Search for the cell housing the specified text and yield its (x, y) center coordinate. 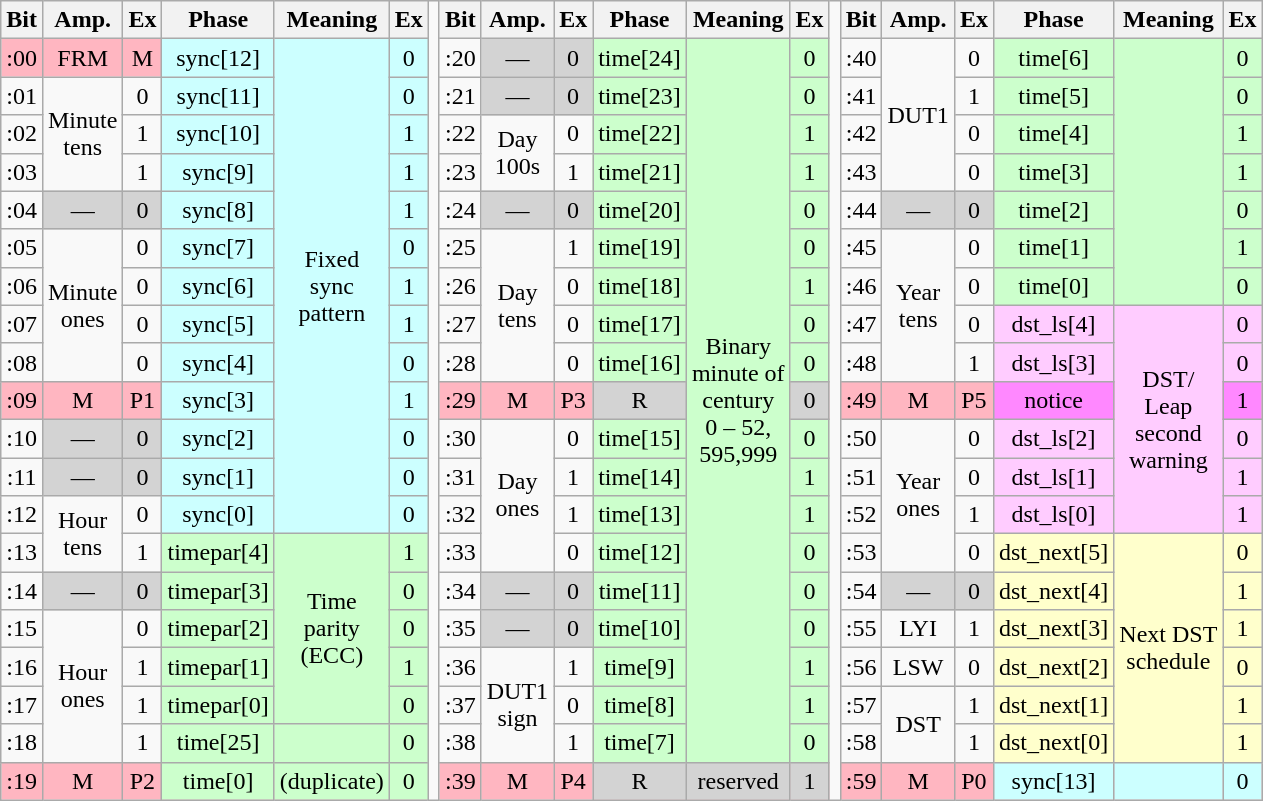
time[9] (640, 667)
(duplicate) (332, 781)
:52 (861, 515)
:00 (22, 58)
time[4] (1053, 134)
time[17] (640, 324)
:40 (861, 58)
Dayones (517, 495)
:50 (861, 438)
:15 (22, 629)
time[3] (1053, 172)
:44 (861, 210)
sync[4] (218, 362)
:53 (861, 553)
dst_ls[2] (1053, 438)
:23 (460, 172)
time[7] (640, 743)
timepar[0] (218, 705)
sync[0] (218, 515)
time[15] (640, 438)
DUT1sign (517, 705)
:56 (861, 667)
FRM (82, 58)
:47 (861, 324)
sync[12] (218, 58)
Next DSTschedule (1168, 648)
:06 (22, 286)
:11 (22, 477)
sync[3] (218, 400)
sync[9] (218, 172)
:09 (22, 400)
time[18] (640, 286)
:26 (460, 286)
:22 (460, 134)
:51 (861, 477)
:03 (22, 172)
time[25] (218, 743)
sync[5] (218, 324)
time[13] (640, 515)
P4 (574, 781)
dst_ls[1] (1053, 477)
:57 (861, 705)
:24 (460, 210)
:54 (861, 591)
:42 (861, 134)
time[10] (640, 629)
dst_ls[4] (1053, 324)
time[6] (1053, 58)
:18 (22, 743)
sync[8] (218, 210)
:41 (861, 96)
P2 (142, 781)
:46 (861, 286)
time[24] (640, 58)
:34 (460, 591)
dst_next[4] (1053, 591)
P1 (142, 400)
:07 (22, 324)
:31 (460, 477)
dst_next[5] (1053, 553)
:39 (460, 781)
time[11] (640, 591)
time[22] (640, 134)
P0 (974, 781)
:13 (22, 553)
time[8] (640, 705)
DUT1 (918, 115)
dst_next[3] (1053, 629)
sync[10] (218, 134)
timepar[3] (218, 591)
Day100s (517, 153)
:48 (861, 362)
DST (918, 724)
:25 (460, 248)
:28 (460, 362)
Fixedsyncpattern (332, 286)
dst_ls[3] (1053, 362)
:12 (22, 515)
dst_next[2] (1053, 667)
LYI (918, 629)
P5 (974, 400)
:14 (22, 591)
:29 (460, 400)
sync[6] (218, 286)
DST/Leapsecondwarning (1168, 419)
time[16] (640, 362)
time[21] (640, 172)
sync[7] (218, 248)
timepar[2] (218, 629)
time[1] (1053, 248)
:27 (460, 324)
time[12] (640, 553)
:43 (861, 172)
:32 (460, 515)
Minutetens (82, 134)
sync[1] (218, 477)
time[19] (640, 248)
notice (1053, 400)
time[20] (640, 210)
sync[11] (218, 96)
:04 (22, 210)
:59 (861, 781)
Yearones (918, 495)
:49 (861, 400)
:55 (861, 629)
LSW (918, 667)
:10 (22, 438)
timepar[1] (218, 667)
Hourtens (82, 534)
:20 (460, 58)
timepar[4] (218, 553)
sync[13] (1053, 781)
:35 (460, 629)
Minuteones (82, 305)
:19 (22, 781)
Timeparity(ECC) (332, 629)
dst_next[1] (1053, 705)
dst_next[0] (1053, 743)
:38 (460, 743)
time[14] (640, 477)
time[2] (1053, 210)
:58 (861, 743)
Yeartens (918, 305)
Daytens (517, 305)
:02 (22, 134)
dst_ls[0] (1053, 515)
:33 (460, 553)
:45 (861, 248)
:16 (22, 667)
time[23] (640, 96)
:21 (460, 96)
:08 (22, 362)
:05 (22, 248)
:37 (460, 705)
Hourones (82, 686)
sync[2] (218, 438)
reserved (738, 781)
:30 (460, 438)
:01 (22, 96)
time[5] (1053, 96)
:36 (460, 667)
:17 (22, 705)
Binaryminute ofcentury0 – 52,595,999 (738, 400)
P3 (574, 400)
